For the text-containing cell, return its midpoint in (X, Y) coordinate format. 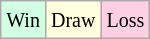
Loss (126, 20)
Win (24, 20)
Draw (72, 20)
